Pinpoint the cell where the given text exists, returning its (x, y) midpoint coordinate. 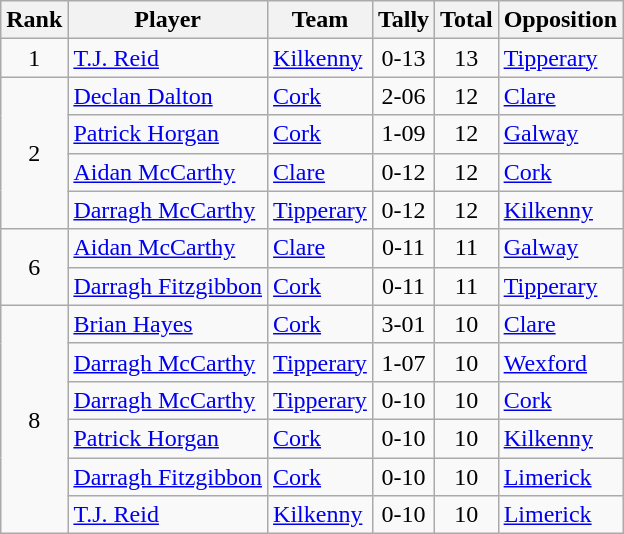
6 (34, 267)
Opposition (560, 20)
Rank (34, 20)
Declan Dalton (168, 96)
Tally (403, 20)
1 (34, 58)
Player (168, 20)
Brian Hayes (168, 324)
2 (34, 153)
0-13 (403, 58)
3-01 (403, 324)
Team (320, 20)
8 (34, 419)
1-09 (403, 134)
Wexford (560, 362)
2-06 (403, 96)
13 (467, 58)
Total (467, 20)
1-07 (403, 362)
